Output the [x, y] coordinate of the center of the cell containing the given text.  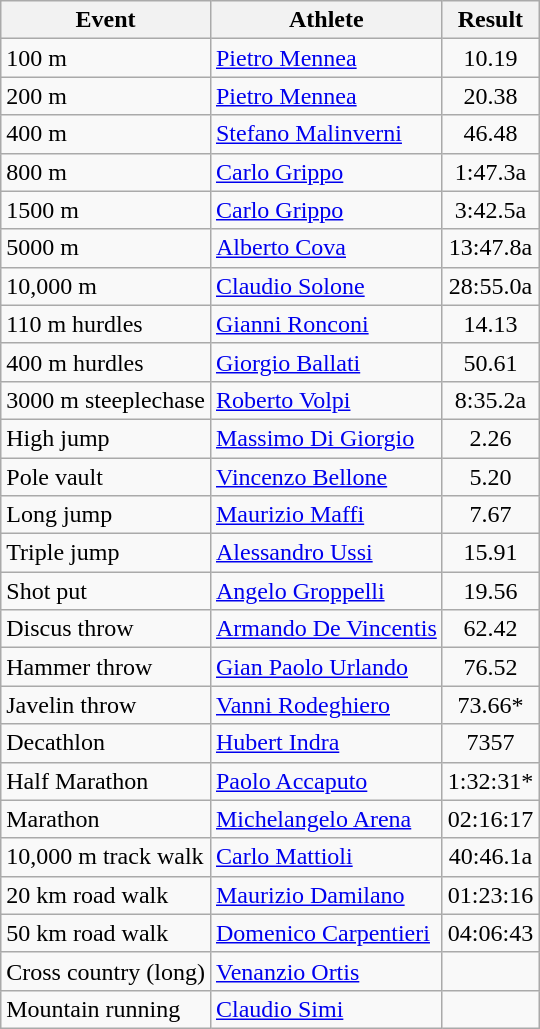
3000 m steeplechase [106, 400]
1:47.3a [490, 172]
10,000 m [106, 286]
28:55.0a [490, 286]
Gian Paolo Urlando [326, 667]
110 m hurdles [106, 324]
Alberto Cova [326, 248]
Decathlon [106, 743]
50 km road walk [106, 933]
Marathon [106, 819]
100 m [106, 58]
Result [490, 20]
01:23:16 [490, 895]
7.67 [490, 515]
7357 [490, 743]
Maurizio Maffi [326, 515]
400 m hurdles [106, 362]
19.56 [490, 591]
02:16:17 [490, 819]
Venanzio Ortis [326, 971]
200 m [106, 96]
04:06:43 [490, 933]
3:42.5a [490, 210]
Pole vault [106, 477]
Mountain running [106, 1009]
10.19 [490, 58]
8:35.2a [490, 400]
20 km road walk [106, 895]
14.13 [490, 324]
1:32:31* [490, 781]
Massimo Di Giorgio [326, 438]
73.66* [490, 705]
Long jump [106, 515]
Triple jump [106, 553]
800 m [106, 172]
Claudio Simi [326, 1009]
40:46.1a [490, 857]
Maurizio Damilano [326, 895]
Stefano Malinverni [326, 134]
Giorgio Ballati [326, 362]
13:47.8a [490, 248]
20.38 [490, 96]
Paolo Accaputo [326, 781]
Vanni Rodeghiero [326, 705]
62.42 [490, 629]
Roberto Volpi [326, 400]
Event [106, 20]
Half Marathon [106, 781]
Hubert Indra [326, 743]
400 m [106, 134]
Cross country (long) [106, 971]
Claudio Solone [326, 286]
46.48 [490, 134]
Gianni Ronconi [326, 324]
10,000 m track walk [106, 857]
Discus throw [106, 629]
50.61 [490, 362]
Angelo Groppelli [326, 591]
15.91 [490, 553]
Alessandro Ussi [326, 553]
Armando De Vincentis [326, 629]
Carlo Mattioli [326, 857]
5.20 [490, 477]
Athlete [326, 20]
Domenico Carpentieri [326, 933]
Shot put [106, 591]
2.26 [490, 438]
76.52 [490, 667]
High jump [106, 438]
1500 m [106, 210]
Vincenzo Bellone [326, 477]
Javelin throw [106, 705]
Hammer throw [106, 667]
5000 m [106, 248]
Michelangelo Arena [326, 819]
